Provide the (x, y) coordinate of the cell's center where the given text is located.  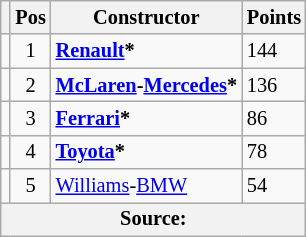
2 (30, 85)
Pos (30, 17)
McLaren-Mercedes* (146, 85)
5 (30, 186)
Toyota* (146, 152)
1 (30, 51)
Points (274, 17)
Source: (154, 219)
Renault* (146, 51)
Constructor (146, 17)
4 (30, 152)
Williams-BMW (146, 186)
Ferrari* (146, 118)
78 (274, 152)
54 (274, 186)
3 (30, 118)
86 (274, 118)
144 (274, 51)
136 (274, 85)
